Extract the [x, y] coordinate from the center of the cell holding the provided text.  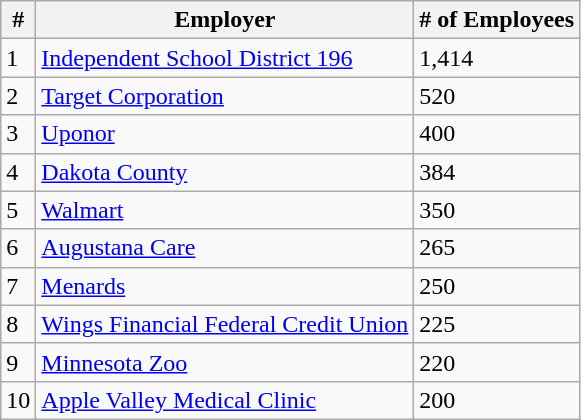
Target Corporation [225, 96]
Apple Valley Medical Clinic [225, 400]
5 [18, 210]
Employer [225, 20]
8 [18, 324]
Dakota County [225, 172]
Minnesota Zoo [225, 362]
Walmart [225, 210]
220 [497, 362]
10 [18, 400]
400 [497, 134]
265 [497, 248]
9 [18, 362]
4 [18, 172]
1 [18, 58]
225 [497, 324]
Uponor [225, 134]
520 [497, 96]
Wings Financial Federal Credit Union [225, 324]
7 [18, 286]
6 [18, 248]
Independent School District 196 [225, 58]
350 [497, 210]
1,414 [497, 58]
Menards [225, 286]
Augustana Care [225, 248]
200 [497, 400]
# [18, 20]
2 [18, 96]
3 [18, 134]
384 [497, 172]
# of Employees [497, 20]
250 [497, 286]
